From the cell containing the given text, extract its center point as (x, y) coordinate. 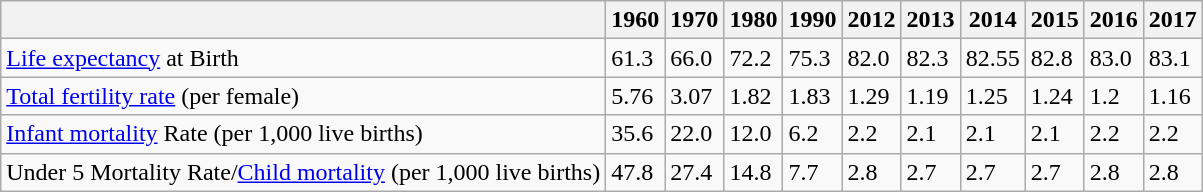
82.8 (1054, 58)
83.0 (1114, 58)
Infant mortality Rate (per 1,000 live births) (304, 134)
3.07 (694, 96)
27.4 (694, 172)
1.2 (1114, 96)
22.0 (694, 134)
72.2 (754, 58)
2012 (872, 20)
83.1 (1172, 58)
1960 (636, 20)
82.55 (992, 58)
82.0 (872, 58)
61.3 (636, 58)
14.8 (754, 172)
75.3 (812, 58)
2014 (992, 20)
1.83 (812, 96)
2013 (930, 20)
6.2 (812, 134)
1.16 (1172, 96)
35.6 (636, 134)
1.25 (992, 96)
Total fertility rate (per female) (304, 96)
47.8 (636, 172)
1.24 (1054, 96)
Life expectancy at Birth (304, 58)
1.82 (754, 96)
1970 (694, 20)
5.76 (636, 96)
2017 (1172, 20)
7.7 (812, 172)
66.0 (694, 58)
82.3 (930, 58)
2016 (1114, 20)
1980 (754, 20)
2015 (1054, 20)
1990 (812, 20)
1.29 (872, 96)
1.19 (930, 96)
Under 5 Mortality Rate/Child mortality (per 1,000 live births) (304, 172)
12.0 (754, 134)
